Scan for the cell matching the given text and deliver its [x, y] coordinate at center. 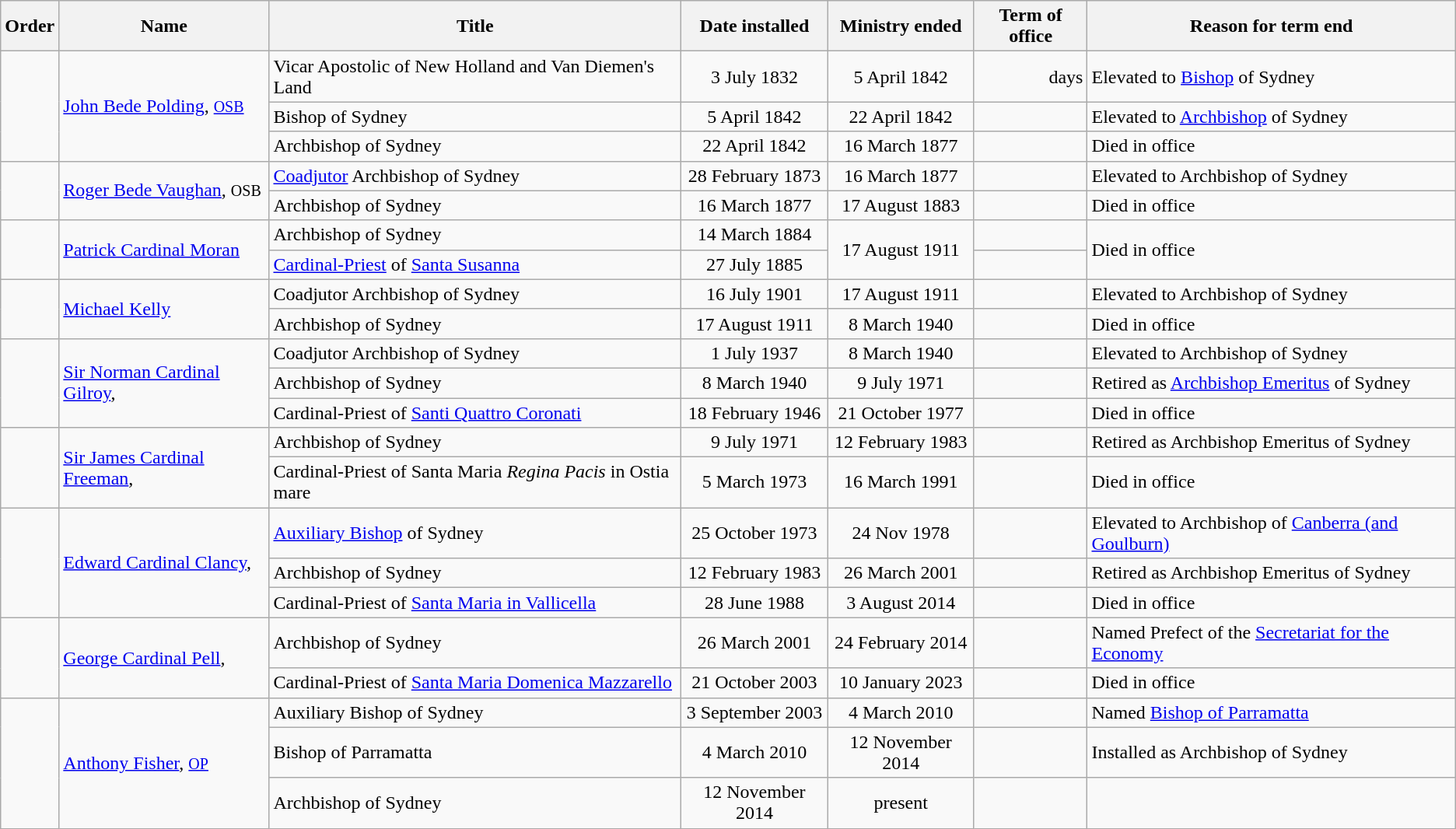
Cardinal-Priest of Santa Maria Regina Pacis in Ostia mare [475, 482]
Elevated to Archbishop of Canberra (and Goulburn) [1271, 533]
Michael Kelly [164, 309]
28 June 1988 [754, 603]
present [901, 803]
16 March 1991 [901, 482]
Cardinal-Priest of Santa Maria in Vallicella [475, 603]
Bishop of Sydney [475, 117]
Date installed [754, 26]
Ministry ended [901, 26]
Named Bishop of Parramatta [1271, 712]
Edward Cardinal Clancy, [164, 563]
24 Nov 1978 [901, 533]
16 July 1901 [754, 294]
28 February 1873 [754, 176]
Roger Bede Vaughan, OSB [164, 191]
days [1031, 76]
Order [30, 26]
Patrick Cardinal Moran [164, 250]
24 February 2014 [901, 642]
George Cardinal Pell, [164, 658]
Sir James Cardinal Freeman, [164, 468]
21 October 1977 [901, 413]
3 September 2003 [754, 712]
Anthony Fisher, OP [164, 763]
3 August 2014 [901, 603]
Vicar Apostolic of New Holland and Van Diemen's Land [475, 76]
Installed as Archbishop of Sydney [1271, 753]
Sir Norman Cardinal Gilroy, [164, 383]
Title [475, 26]
Elevated to Bishop of Sydney [1271, 76]
Cardinal-Priest of Santi Quattro Coronati [475, 413]
Term of office [1031, 26]
18 February 1946 [754, 413]
Named Prefect of the Secretariat for the Economy [1271, 642]
10 January 2023 [901, 683]
Name [164, 26]
21 October 2003 [754, 683]
Reason for term end [1271, 26]
Cardinal-Priest of Santa Maria Domenica Mazzarello [475, 683]
Bishop of Parramatta [475, 753]
Cardinal-Priest of Santa Susanna [475, 264]
5 March 1973 [754, 482]
14 March 1884 [754, 235]
17 August 1883 [901, 205]
3 July 1832 [754, 76]
27 July 1885 [754, 264]
25 October 1973 [754, 533]
John Bede Polding, OSB [164, 106]
1 July 1937 [754, 353]
